For the text-containing cell, return its midpoint in [X, Y] coordinate format. 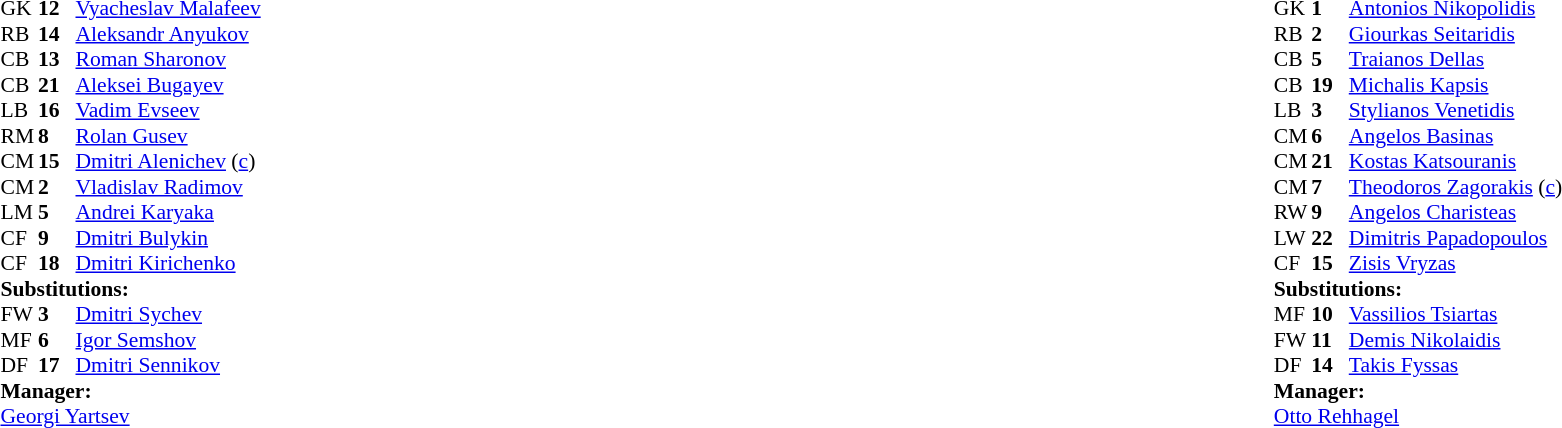
Takis Fyssas [1456, 365]
Angelos Charisteas [1456, 213]
Angelos Basinas [1456, 136]
Zisis Vryzas [1456, 263]
Michalis Kapsis [1456, 85]
10 [1330, 315]
Dmitri Alenichev (c) [168, 161]
Aleksei Bugayev [168, 85]
18 [57, 263]
8 [57, 136]
13 [57, 59]
19 [1330, 85]
Dmitri Bulykin [168, 238]
17 [57, 365]
Theodoros Zagorakis (c) [1456, 187]
Aleksandr Anyukov [168, 34]
Igor Semshov [168, 340]
16 [57, 111]
11 [1330, 340]
Dmitri Sennikov [168, 365]
7 [1330, 187]
Vassilios Tsiartas [1456, 315]
Dmitri Sychev [168, 315]
Traianos Dellas [1456, 59]
Kostas Katsouranis [1456, 161]
Andrei Karyaka [168, 213]
Rolan Gusev [168, 136]
RM [19, 136]
LM [19, 213]
LW [1293, 238]
Roman Sharonov [168, 59]
Giourkas Seitaridis [1456, 34]
Vladislav Radimov [168, 187]
Dimitris Papadopoulos [1456, 238]
Vadim Evseev [168, 111]
Demis Nikolaidis [1456, 340]
22 [1330, 238]
Stylianos Venetidis [1456, 111]
Dmitri Kirichenko [168, 263]
RW [1293, 213]
